Capture the cell that displays the provided text and extract its [X, Y] central coordinate. 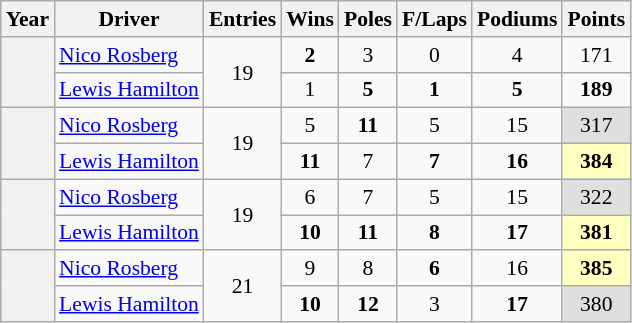
21 [242, 286]
384 [596, 162]
Points [596, 19]
380 [596, 304]
385 [596, 269]
12 [368, 304]
189 [596, 90]
F/Laps [434, 19]
Wins [310, 19]
317 [596, 126]
171 [596, 55]
9 [310, 269]
381 [596, 233]
4 [518, 55]
Driver [129, 19]
Podiums [518, 19]
Entries [242, 19]
Poles [368, 19]
Year [28, 19]
2 [310, 55]
0 [434, 55]
322 [596, 197]
